Provide the [x, y] coordinate of the cell's center where the given text is located.  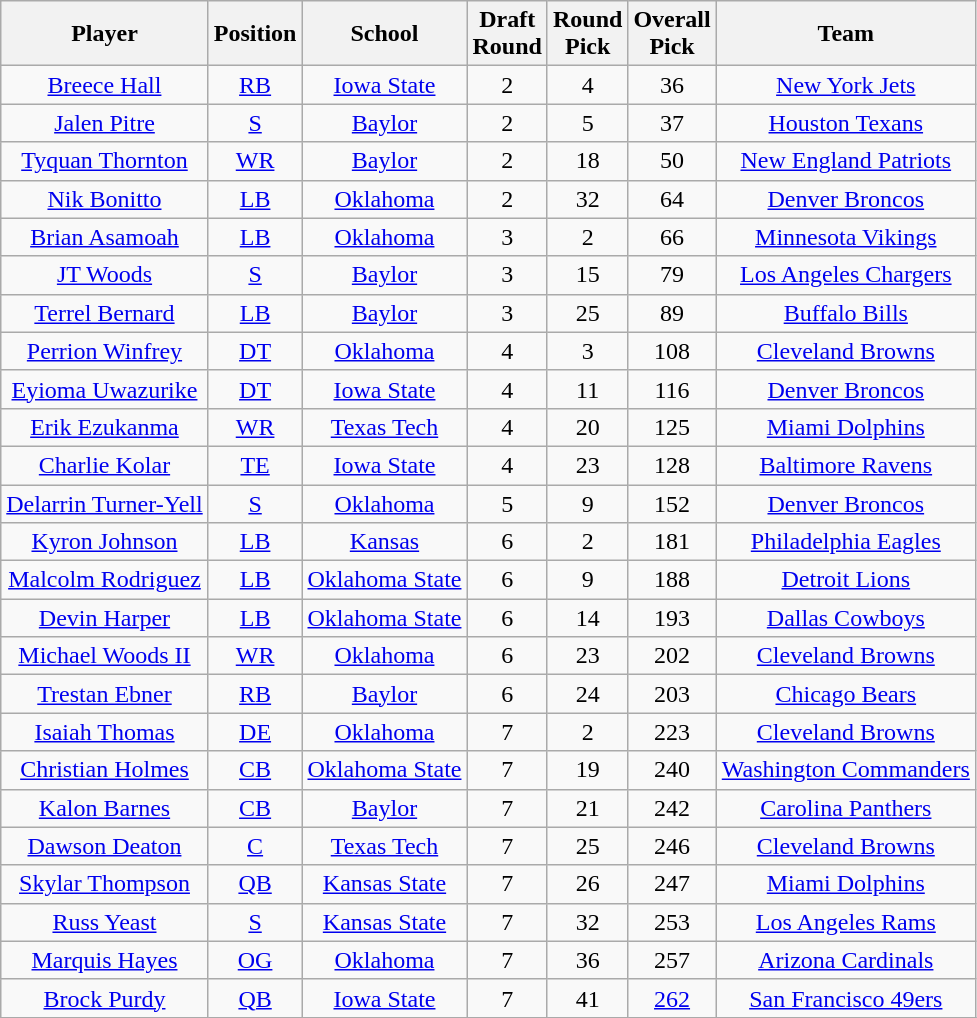
Erik Ezukanma [104, 427]
Jalen Pitre [104, 123]
253 [672, 922]
TE [255, 465]
Washington Commanders [846, 770]
108 [672, 351]
Eyioma Uwazurike [104, 389]
15 [587, 275]
JT Woods [104, 275]
Dawson Deaton [104, 846]
Dallas Cowboys [846, 618]
41 [587, 998]
125 [672, 427]
Isaiah Thomas [104, 732]
DE [255, 732]
New England Patriots [846, 161]
116 [672, 389]
Kansas [384, 542]
37 [672, 123]
Buffalo Bills [846, 313]
Kalon Barnes [104, 808]
Trestan Ebner [104, 694]
246 [672, 846]
OverallPick [672, 34]
11 [587, 389]
19 [587, 770]
21 [587, 808]
188 [672, 580]
Skylar Thompson [104, 884]
20 [587, 427]
193 [672, 618]
Los Angeles Rams [846, 922]
Detroit Lions [846, 580]
C [255, 846]
Delarrin Turner-Yell [104, 503]
Player [104, 34]
Chicago Bears [846, 694]
Tyquan Thornton [104, 161]
240 [672, 770]
242 [672, 808]
Baltimore Ravens [846, 465]
Terrel Bernard [104, 313]
Marquis Hayes [104, 960]
Houston Texans [846, 123]
Philadelphia Eagles [846, 542]
RoundPick [587, 34]
181 [672, 542]
Brock Purdy [104, 998]
Nik Bonitto [104, 199]
128 [672, 465]
Carolina Panthers [846, 808]
School [384, 34]
203 [672, 694]
Minnesota Vikings [846, 237]
DraftRound [507, 34]
Team [846, 34]
New York Jets [846, 85]
24 [587, 694]
257 [672, 960]
223 [672, 732]
Kyron Johnson [104, 542]
San Francisco 49ers [846, 998]
Position [255, 34]
Charlie Kolar [104, 465]
Breece Hall [104, 85]
Michael Woods II [104, 656]
Brian Asamoah [104, 237]
247 [672, 884]
202 [672, 656]
14 [587, 618]
Malcolm Rodriguez [104, 580]
152 [672, 503]
79 [672, 275]
Devin Harper [104, 618]
26 [587, 884]
Russ Yeast [104, 922]
89 [672, 313]
Perrion Winfrey [104, 351]
64 [672, 199]
Los Angeles Chargers [846, 275]
66 [672, 237]
18 [587, 161]
Arizona Cardinals [846, 960]
OG [255, 960]
50 [672, 161]
262 [672, 998]
Christian Holmes [104, 770]
